From the cell containing the given text, extract its center point as (x, y) coordinate. 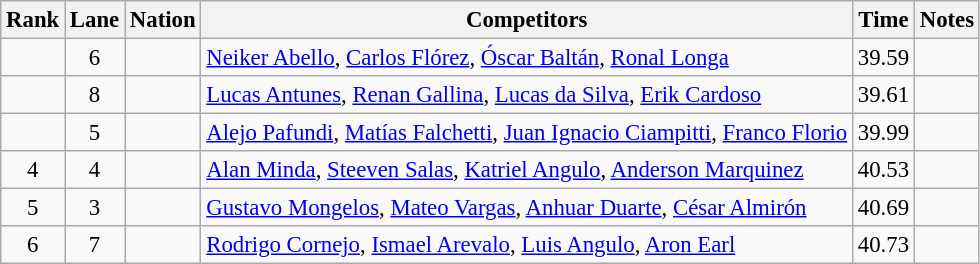
Rodrigo Cornejo, Ismael Arevalo, Luis Angulo, Aron Earl (527, 245)
Lane (95, 20)
39.59 (884, 58)
Competitors (527, 20)
Alejo Pafundi, Matías Falchetti, Juan Ignacio Ciampitti, Franco Florio (527, 133)
Time (884, 20)
39.61 (884, 95)
Gustavo Mongelos, Mateo Vargas, Anhuar Duarte, César Almirón (527, 208)
40.73 (884, 245)
3 (95, 208)
Neiker Abello, Carlos Flórez, Óscar Baltán, Ronal Longa (527, 58)
39.99 (884, 133)
7 (95, 245)
Lucas Antunes, Renan Gallina, Lucas da Silva, Erik Cardoso (527, 95)
Alan Minda, Steeven Salas, Katriel Angulo, Anderson Marquinez (527, 170)
Notes (946, 20)
Rank (33, 20)
40.69 (884, 208)
Nation (163, 20)
8 (95, 95)
40.53 (884, 170)
